Identify which cell holds the provided text, then report its (X, Y) central coordinate. 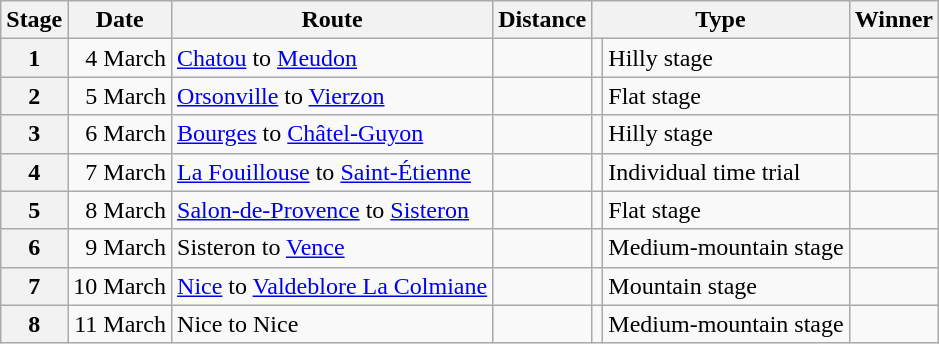
Route (332, 20)
Bourges to Châtel-Guyon (332, 134)
Nice to Nice (332, 324)
Type (720, 20)
8 March (120, 210)
10 March (120, 286)
Date (120, 20)
9 March (120, 248)
6 March (120, 134)
Chatou to Meudon (332, 58)
8 (34, 324)
5 (34, 210)
2 (34, 96)
5 March (120, 96)
4 (34, 172)
Orsonville to Vierzon (332, 96)
Distance (542, 20)
7 March (120, 172)
1 (34, 58)
6 (34, 248)
Mountain stage (726, 286)
11 March (120, 324)
Stage (34, 20)
Nice to Valdeblore La Colmiane (332, 286)
4 March (120, 58)
Sisteron to Vence (332, 248)
Salon-de-Provence to Sisteron (332, 210)
La Fouillouse to Saint-Étienne (332, 172)
7 (34, 286)
Winner (894, 20)
3 (34, 134)
Individual time trial (726, 172)
